Search for the cell housing the specified text and yield its (X, Y) center coordinate. 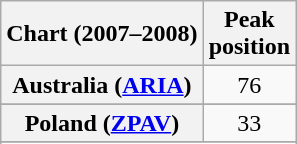
Chart (2007–2008) (102, 34)
Poland (ZPAV) (102, 123)
Australia (ARIA) (102, 85)
33 (249, 123)
76 (249, 85)
Peakposition (249, 34)
